From the cell containing the given text, extract its center point as (x, y) coordinate. 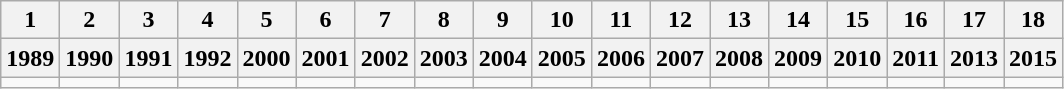
2011 (916, 58)
2003 (444, 58)
1 (30, 20)
2 (90, 20)
15 (858, 20)
2001 (326, 58)
9 (502, 20)
1989 (30, 58)
1992 (208, 58)
10 (562, 20)
4 (208, 20)
7 (384, 20)
2004 (502, 58)
1990 (90, 58)
2010 (858, 58)
5 (266, 20)
16 (916, 20)
2007 (680, 58)
17 (974, 20)
13 (740, 20)
2015 (1034, 58)
2000 (266, 58)
14 (798, 20)
2002 (384, 58)
2005 (562, 58)
8 (444, 20)
2008 (740, 58)
3 (148, 20)
2006 (620, 58)
1991 (148, 58)
2009 (798, 58)
11 (620, 20)
2013 (974, 58)
6 (326, 20)
12 (680, 20)
18 (1034, 20)
